Determine the (x, y) coordinate at the center of the cell enclosing the given text.  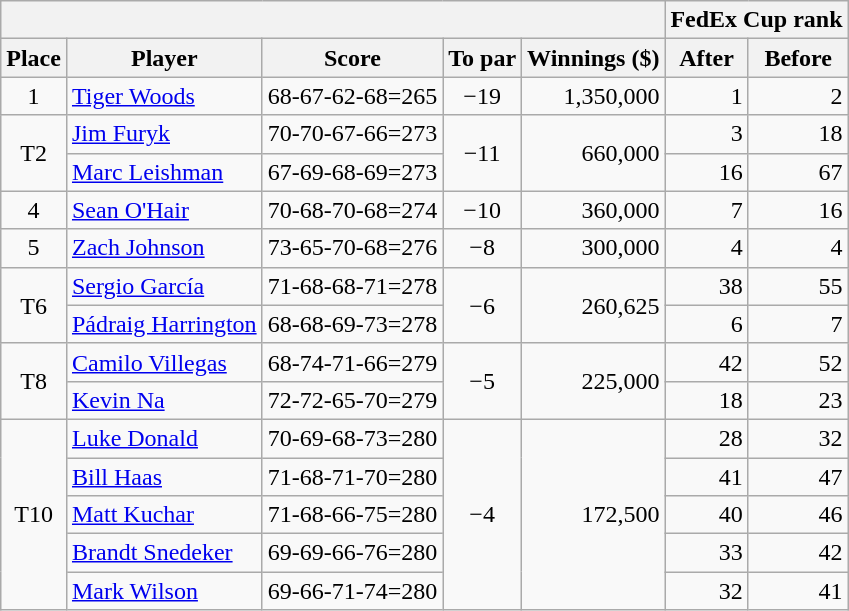
67 (798, 172)
46 (798, 515)
Sean O'Hair (164, 210)
55 (798, 286)
33 (706, 553)
69-66-71-74=280 (352, 591)
After (706, 58)
−5 (482, 381)
Jim Furyk (164, 134)
70-68-70-68=274 (352, 210)
Winnings ($) (594, 58)
67-69-68-69=273 (352, 172)
Kevin Na (164, 400)
Matt Kuchar (164, 515)
Sergio García (164, 286)
360,000 (594, 210)
68-67-62-68=265 (352, 96)
3 (706, 134)
70-70-67-66=273 (352, 134)
71-68-71-70=280 (352, 477)
−8 (482, 248)
Bill Haas (164, 477)
68-68-69-73=278 (352, 324)
−4 (482, 514)
T2 (34, 153)
Luke Donald (164, 438)
Score (352, 58)
38 (706, 286)
172,500 (594, 514)
72-72-65-70=279 (352, 400)
T8 (34, 381)
T10 (34, 514)
47 (798, 477)
70-69-68-73=280 (352, 438)
71-68-66-75=280 (352, 515)
225,000 (594, 381)
6 (706, 324)
28 (706, 438)
−10 (482, 210)
Pádraig Harrington (164, 324)
Brandt Snedeker (164, 553)
Camilo Villegas (164, 362)
−19 (482, 96)
Place (34, 58)
260,625 (594, 305)
73-65-70-68=276 (352, 248)
Tiger Woods (164, 96)
300,000 (594, 248)
Marc Leishman (164, 172)
52 (798, 362)
FedEx Cup rank (756, 20)
Zach Johnson (164, 248)
Mark Wilson (164, 591)
Player (164, 58)
68-74-71-66=279 (352, 362)
71-68-68-71=278 (352, 286)
23 (798, 400)
69-69-66-76=280 (352, 553)
2 (798, 96)
Before (798, 58)
To par (482, 58)
1,350,000 (594, 96)
−6 (482, 305)
T6 (34, 305)
660,000 (594, 153)
40 (706, 515)
5 (34, 248)
−11 (482, 153)
